Capture the cell that displays the provided text and extract its [X, Y] central coordinate. 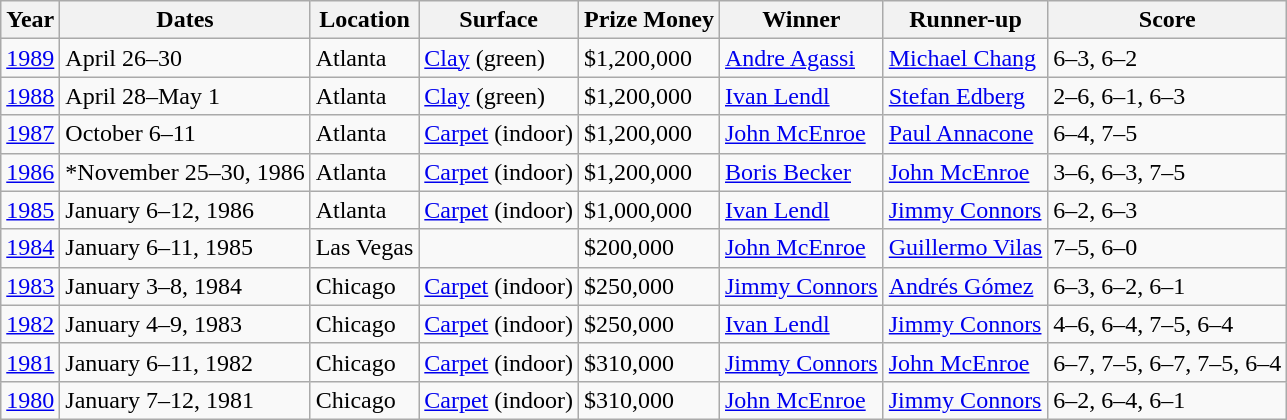
Stefan Edberg [966, 96]
6–3, 6–2 [1168, 58]
Andre Agassi [801, 58]
Andrés Gómez [966, 286]
1982 [30, 324]
Runner-up [966, 20]
Dates [185, 20]
Guillermo Vilas [966, 248]
Year [30, 20]
January 6–11, 1982 [185, 362]
6–2, 6–3 [1168, 210]
Score [1168, 20]
October 6–11 [185, 134]
Paul Annacone [966, 134]
January 7–12, 1981 [185, 400]
1981 [30, 362]
April 26–30 [185, 58]
6–4, 7–5 [1168, 134]
April 28–May 1 [185, 96]
Las Vegas [364, 248]
6–2, 6–4, 6–1 [1168, 400]
*November 25–30, 1986 [185, 172]
January 3–8, 1984 [185, 286]
1988 [30, 96]
1987 [30, 134]
Location [364, 20]
6–3, 6–2, 6–1 [1168, 286]
Michael Chang [966, 58]
6–7, 7–5, 6–7, 7–5, 6–4 [1168, 362]
7–5, 6–0 [1168, 248]
$200,000 [648, 248]
2–6, 6–1, 6–3 [1168, 96]
1984 [30, 248]
1980 [30, 400]
3–6, 6–3, 7–5 [1168, 172]
Winner [801, 20]
Surface [499, 20]
1989 [30, 58]
January 6–11, 1985 [185, 248]
4–6, 6–4, 7–5, 6–4 [1168, 324]
$1,000,000 [648, 210]
January 6–12, 1986 [185, 210]
January 4–9, 1983 [185, 324]
1985 [30, 210]
1986 [30, 172]
Boris Becker [801, 172]
Prize Money [648, 20]
1983 [30, 286]
